From the cell containing the given text, extract its center point as (x, y) coordinate. 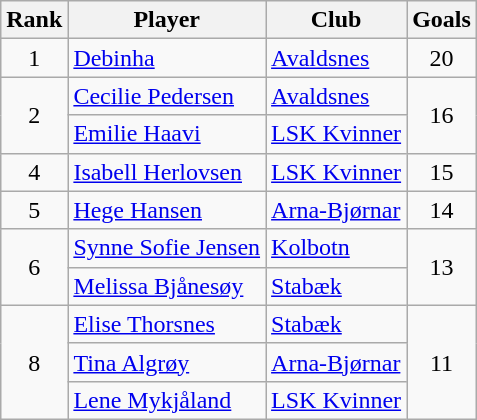
Isabell Herlovsen (167, 172)
Melissa Bjånesøy (167, 286)
Emilie Haavi (167, 134)
5 (34, 210)
Club (336, 20)
Lene Mykjåland (167, 400)
Debinha (167, 58)
1 (34, 58)
11 (442, 362)
Player (167, 20)
20 (442, 58)
Goals (442, 20)
4 (34, 172)
2 (34, 115)
Synne Sofie Jensen (167, 248)
Rank (34, 20)
Hege Hansen (167, 210)
Elise Thorsnes (167, 324)
6 (34, 267)
Kolbotn (336, 248)
13 (442, 267)
14 (442, 210)
Cecilie Pedersen (167, 96)
15 (442, 172)
8 (34, 362)
Tina Algrøy (167, 362)
16 (442, 115)
